Identify which cell holds the provided text, then report its (x, y) central coordinate. 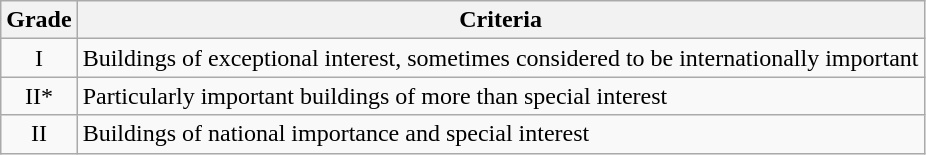
I (39, 58)
II (39, 134)
Particularly important buildings of more than special interest (500, 96)
Grade (39, 20)
Buildings of exceptional interest, sometimes considered to be internationally important (500, 58)
II* (39, 96)
Criteria (500, 20)
Buildings of national importance and special interest (500, 134)
